Output the [X, Y] coordinate of the center of the cell containing the given text.  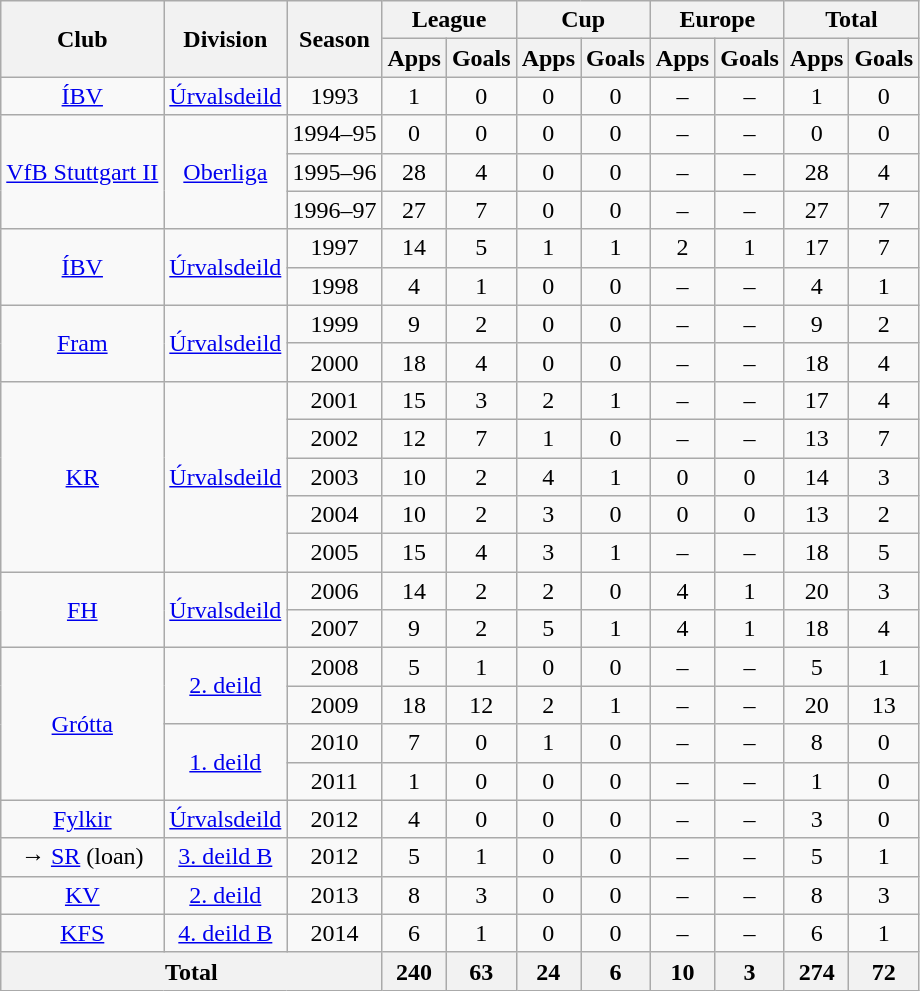
1994–95 [334, 134]
Season [334, 39]
2006 [334, 591]
1997 [334, 248]
Fylkir [82, 819]
63 [481, 971]
VfB Stuttgart II [82, 172]
2003 [334, 477]
2007 [334, 629]
3. deild B [226, 857]
2002 [334, 438]
240 [414, 971]
2000 [334, 362]
2009 [334, 705]
2004 [334, 515]
2005 [334, 553]
Club [82, 39]
2010 [334, 743]
Cup [583, 20]
1996–97 [334, 210]
2008 [334, 667]
2014 [334, 933]
Oberliga [226, 172]
Grótta [82, 724]
KV [82, 895]
24 [548, 971]
Europe [717, 20]
KR [82, 476]
FH [82, 610]
Fram [82, 343]
KFS [82, 933]
Division [226, 39]
1999 [334, 324]
2011 [334, 781]
72 [884, 971]
League [449, 20]
1. deild [226, 762]
4. deild B [226, 933]
1993 [334, 96]
2001 [334, 400]
→ SR (loan) [82, 857]
274 [816, 971]
2013 [334, 895]
1995–96 [334, 172]
1998 [334, 286]
